Return the (x, y) coordinate for the center point of the cell that contains the specified text.  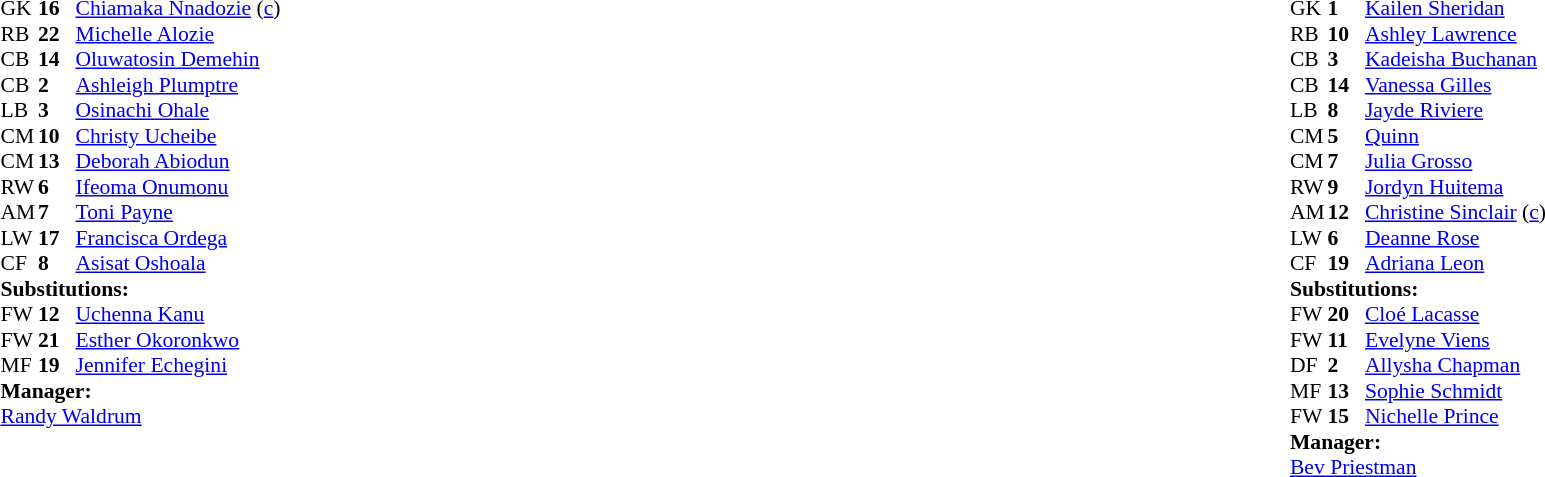
Deborah Abiodun (178, 161)
11 (1346, 340)
Ifeoma Onumonu (178, 187)
Manager: (140, 391)
5 (1346, 136)
Asisat Oshoala (178, 263)
Ashleigh Plumptre (178, 85)
Osinachi Ohale (178, 111)
Oluwatosin Demehin (178, 59)
Toni Payne (178, 213)
20 (1346, 315)
Christy Ucheibe (178, 136)
DF (1309, 365)
22 (57, 34)
Francisca Ordega (178, 238)
21 (57, 340)
Uchenna Kanu (178, 315)
Michelle Alozie (178, 34)
Jennifer Echegini (178, 365)
15 (1346, 417)
17 (57, 238)
Substitutions: (140, 289)
9 (1346, 187)
Esther Okoronkwo (178, 340)
Randy Waldrum (140, 417)
